Capture the cell that displays the provided text and extract its (x, y) central coordinate. 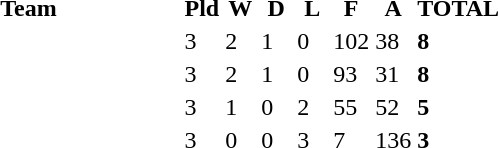
52 (394, 107)
102 (352, 41)
55 (352, 107)
38 (394, 41)
31 (394, 74)
93 (352, 74)
